Scan for the cell matching the given text and deliver its [X, Y] coordinate at center. 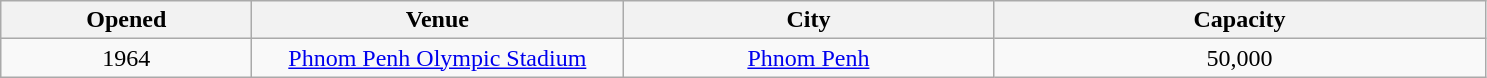
Opened [126, 20]
Capacity [1240, 20]
Phnom Penh [808, 58]
Phnom Penh Olympic Stadium [438, 58]
1964 [126, 58]
50,000 [1240, 58]
City [808, 20]
Venue [438, 20]
